Provide the [x, y] coordinate of the cell's center where the given text is located.  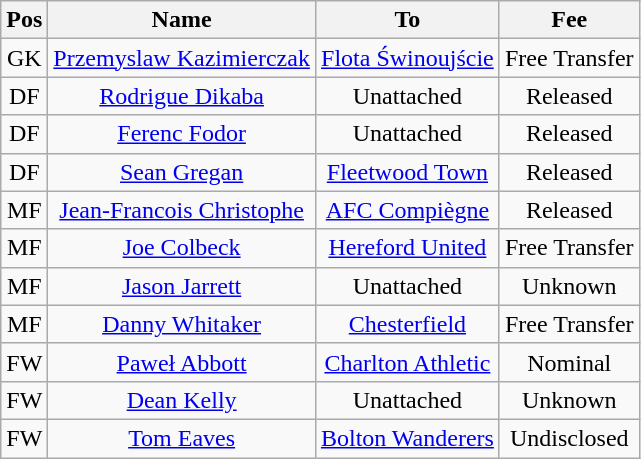
Jean-Francois Christophe [182, 210]
Undisclosed [569, 438]
Sean Gregan [182, 172]
Fleetwood Town [407, 172]
Rodrigue Dikaba [182, 96]
Przemyslaw Kazimierczak [182, 58]
Hereford United [407, 248]
GK [24, 58]
Paweł Abbott [182, 362]
Ferenc Fodor [182, 134]
Tom Eaves [182, 438]
To [407, 20]
AFC Compiègne [407, 210]
Charlton Athletic [407, 362]
Joe Colbeck [182, 248]
Flota Świnoujście [407, 58]
Dean Kelly [182, 400]
Pos [24, 20]
Danny Whitaker [182, 324]
Bolton Wanderers [407, 438]
Fee [569, 20]
Name [182, 20]
Chesterfield [407, 324]
Jason Jarrett [182, 286]
Nominal [569, 362]
